Search for the cell housing the specified text and yield its (x, y) center coordinate. 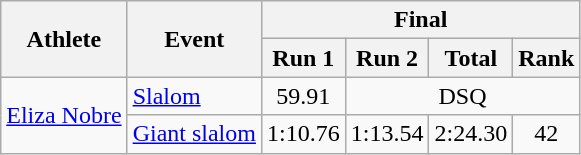
Eliza Nobre (64, 115)
Final (420, 20)
Run 2 (387, 58)
Giant slalom (194, 134)
Athlete (64, 39)
Run 1 (303, 58)
2:24.30 (471, 134)
Rank (546, 58)
Event (194, 39)
DSQ (462, 96)
59.91 (303, 96)
Slalom (194, 96)
1:13.54 (387, 134)
1:10.76 (303, 134)
42 (546, 134)
Total (471, 58)
